Detect which cell encompasses the target text, then output its (X, Y) center coordinate. 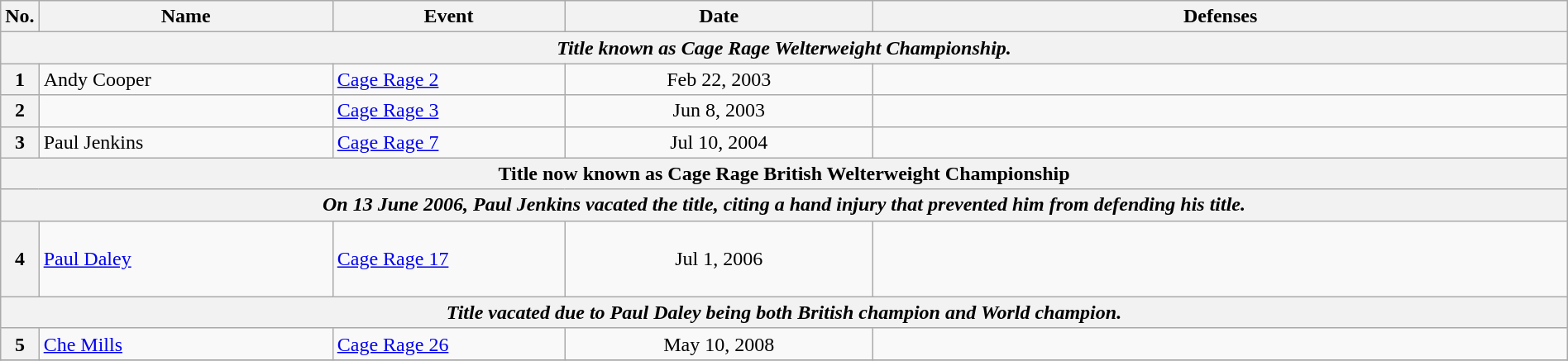
Andy Cooper (185, 79)
May 10, 2008 (719, 344)
Che Mills (185, 344)
Date (719, 17)
2 (20, 111)
4 (20, 259)
Name (185, 17)
Title known as Cage Rage Welterweight Championship. (784, 48)
Paul Jenkins (185, 142)
Cage Rage 7 (448, 142)
Cage Rage 26 (448, 344)
No. (20, 17)
Defenses (1221, 17)
Cage Rage 2 (448, 79)
5 (20, 344)
Jul 10, 2004 (719, 142)
Feb 22, 2003 (719, 79)
Title vacated due to Paul Daley being both British champion and World champion. (784, 312)
3 (20, 142)
Jun 8, 2003 (719, 111)
Cage Rage 17 (448, 259)
On 13 June 2006, Paul Jenkins vacated the title, citing a hand injury that prevented him from defending his title. (784, 205)
1 (20, 79)
Title now known as Cage Rage British Welterweight Championship (784, 173)
Cage Rage 3 (448, 111)
Paul Daley (185, 259)
Event (448, 17)
Jul 1, 2006 (719, 259)
